Locate the cell with the specified text and output its (X, Y) center coordinate. 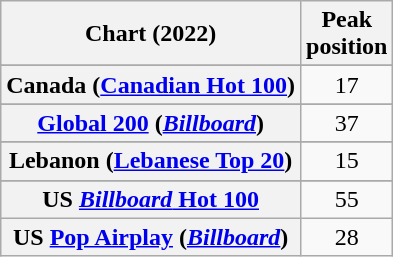
17 (347, 85)
Lebanon (Lebanese Top 20) (151, 161)
US Billboard Hot 100 (151, 199)
55 (347, 199)
Peakposition (347, 34)
15 (347, 161)
US Pop Airplay (Billboard) (151, 237)
Global 200 (Billboard) (151, 123)
Canada (Canadian Hot 100) (151, 85)
Chart (2022) (151, 34)
28 (347, 237)
37 (347, 123)
